For the text-containing cell, return its midpoint in (X, Y) coordinate format. 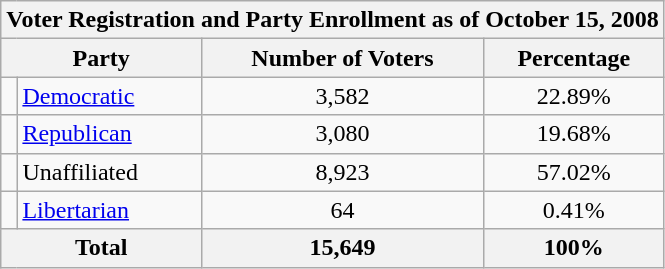
Republican (110, 134)
100% (574, 248)
15,649 (343, 248)
8,923 (343, 172)
Total (102, 248)
22.89% (574, 96)
64 (343, 210)
Percentage (574, 58)
19.68% (574, 134)
Libertarian (110, 210)
Number of Voters (343, 58)
0.41% (574, 210)
3,080 (343, 134)
Unaffiliated (110, 172)
Party (102, 58)
Voter Registration and Party Enrollment as of October 15, 2008 (332, 20)
57.02% (574, 172)
3,582 (343, 96)
Democratic (110, 96)
